Determine the [X, Y] coordinate at the center of the cell enclosing the given text.  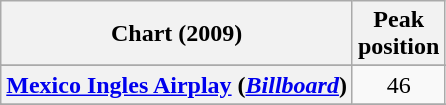
Mexico Ingles Airplay (Billboard) [177, 85]
46 [398, 85]
Chart (2009) [177, 34]
Peakposition [398, 34]
